Locate the cell with the specified text and output its [x, y] center coordinate. 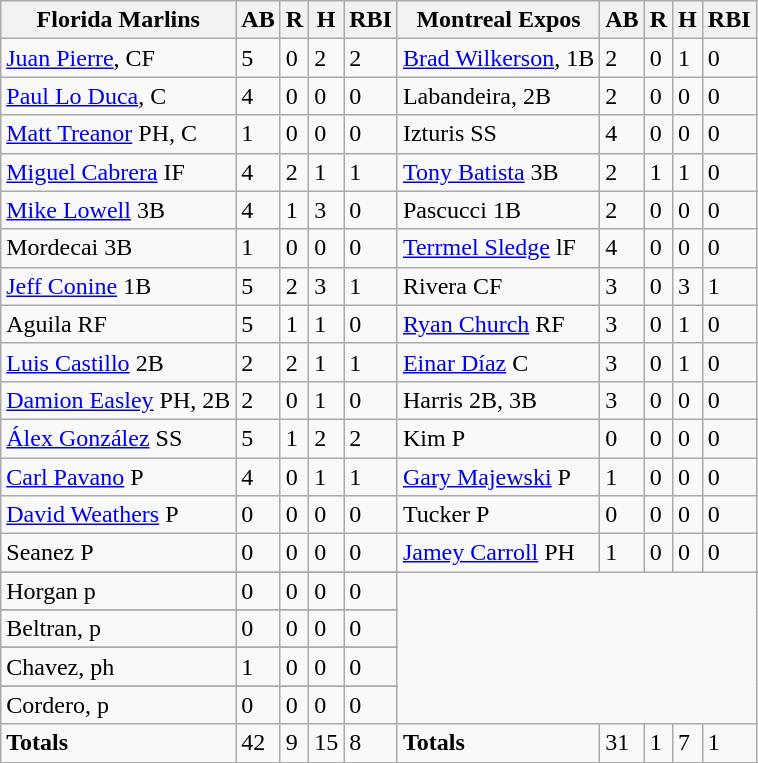
Harris 2B, 3B [498, 400]
42 [258, 743]
9 [294, 743]
Tony Batista 3B [498, 172]
Beltran, p [118, 629]
Paul Lo Duca, C [118, 96]
Juan Pierre, CF [118, 58]
Ryan Church RF [498, 324]
Luis Castillo 2B [118, 362]
Tucker P [498, 515]
Damion Easley PH, 2B [118, 400]
Labandeira, 2B [498, 96]
David Weathers P [118, 515]
Florida Marlins [118, 20]
Mordecai 3B [118, 248]
Montreal Expos [498, 20]
Kim P [498, 438]
8 [371, 743]
Terrmel Sledge lF [498, 248]
Pascucci 1B [498, 210]
Rivera CF [498, 286]
Jamey Carroll PH [498, 553]
Brad Wilkerson, 1B [498, 58]
15 [326, 743]
Cordero, p [118, 705]
Einar Díaz C [498, 362]
Izturis SS [498, 134]
Horgan p [118, 591]
Seanez P [118, 553]
31 [622, 743]
Miguel Cabrera IF [118, 172]
Aguila RF [118, 324]
Álex González SS [118, 438]
Mike Lowell 3B [118, 210]
Matt Treanor PH, C [118, 134]
Gary Majewski P [498, 477]
Carl Pavano P [118, 477]
Jeff Conine 1B [118, 286]
7 [688, 743]
Chavez, ph [118, 667]
